For the text-containing cell, return its midpoint in (x, y) coordinate format. 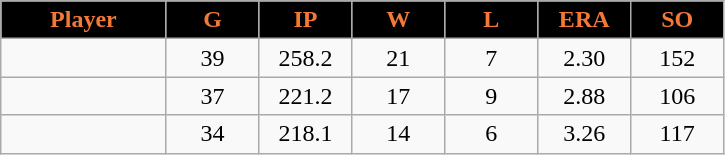
L (492, 20)
Player (84, 20)
IP (306, 20)
218.1 (306, 134)
G (212, 20)
9 (492, 96)
21 (398, 58)
3.26 (584, 134)
39 (212, 58)
ERA (584, 20)
34 (212, 134)
SO (678, 20)
258.2 (306, 58)
7 (492, 58)
2.30 (584, 58)
W (398, 20)
2.88 (584, 96)
117 (678, 134)
17 (398, 96)
221.2 (306, 96)
152 (678, 58)
106 (678, 96)
6 (492, 134)
37 (212, 96)
14 (398, 134)
